From the cell containing the given text, extract its center point as (X, Y) coordinate. 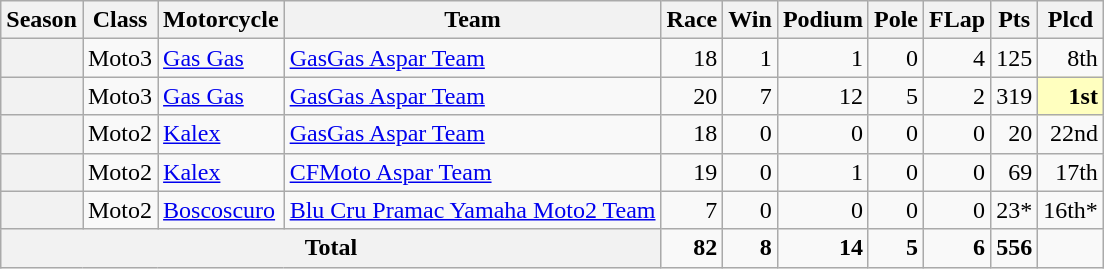
Boscoscuro (222, 210)
Season (42, 20)
2 (958, 96)
8th (1071, 58)
1st (1071, 96)
Pole (896, 20)
17th (1071, 172)
125 (1014, 58)
4 (958, 58)
Team (472, 20)
23* (1014, 210)
Total (331, 248)
19 (692, 172)
14 (822, 248)
319 (1014, 96)
Blu Cru Pramac Yamaha Moto2 Team (472, 210)
69 (1014, 172)
Race (692, 20)
12 (822, 96)
Plcd (1071, 20)
FLap (958, 20)
22nd (1071, 134)
Pts (1014, 20)
82 (692, 248)
Class (120, 20)
Motorcycle (222, 20)
16th* (1071, 210)
Podium (822, 20)
CFMoto Aspar Team (472, 172)
Win (750, 20)
8 (750, 248)
6 (958, 248)
556 (1014, 248)
